Return (x, y) of the center of cell containing provided text 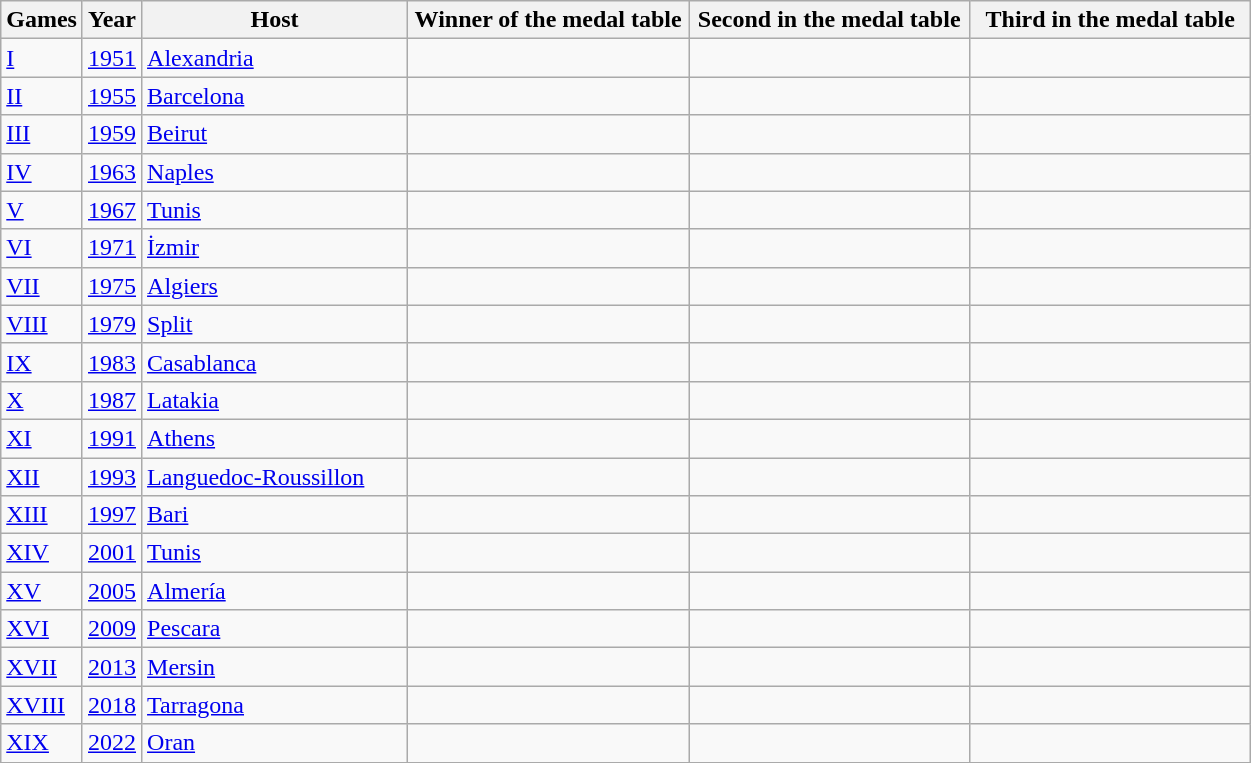
2009 (112, 629)
1951 (112, 58)
1979 (112, 324)
2005 (112, 591)
IV (42, 172)
1967 (112, 210)
XVIII (42, 705)
1971 (112, 248)
Algiers (275, 286)
XIII (42, 515)
Oran (275, 743)
1975 (112, 286)
Beirut (275, 134)
1963 (112, 172)
1987 (112, 400)
2001 (112, 553)
1997 (112, 515)
1959 (112, 134)
1955 (112, 96)
Third in the medal table (1110, 20)
I (42, 58)
IX (42, 362)
XIX (42, 743)
Bari (275, 515)
Winner of the medal table (548, 20)
XV (42, 591)
Split (275, 324)
2018 (112, 705)
XI (42, 438)
VIII (42, 324)
Casablanca (275, 362)
Almería (275, 591)
II (42, 96)
Pescara (275, 629)
XIV (42, 553)
XVII (42, 667)
III (42, 134)
2022 (112, 743)
1991 (112, 438)
Mersin (275, 667)
Languedoc-Roussillon (275, 477)
Tarragona (275, 705)
Host (275, 20)
XII (42, 477)
Barcelona (275, 96)
VII (42, 286)
2013 (112, 667)
1993 (112, 477)
Second in the medal table (830, 20)
Alexandria (275, 58)
Naples (275, 172)
VI (42, 248)
X (42, 400)
İzmir (275, 248)
Games (42, 20)
Athens (275, 438)
V (42, 210)
1983 (112, 362)
Year (112, 20)
Latakia (275, 400)
XVI (42, 629)
